Return the (x, y) coordinate for the center point of the cell that contains the specified text.  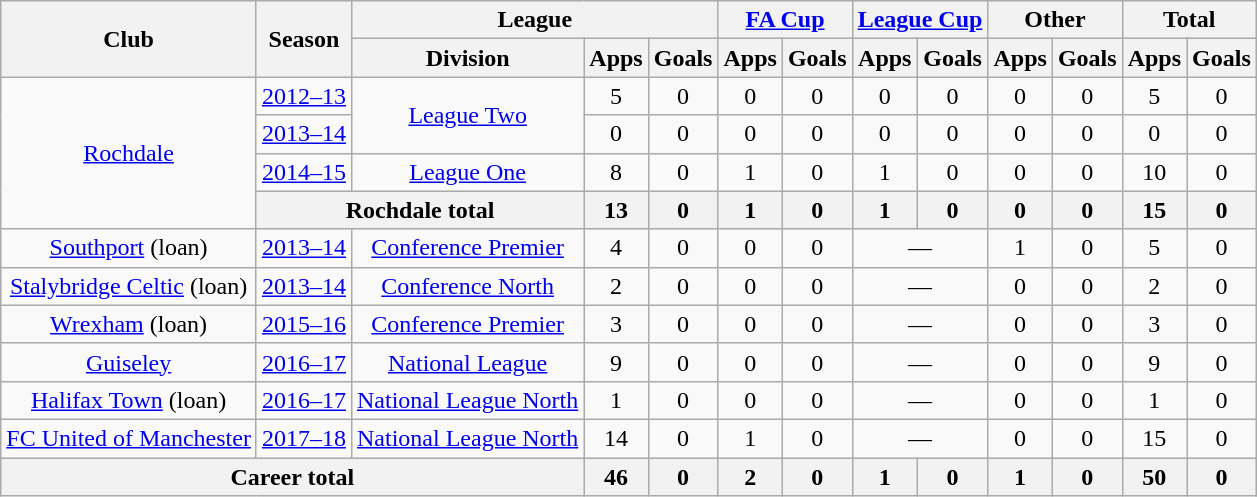
League (534, 20)
League Two (467, 115)
League One (467, 172)
League Cup (920, 20)
FC United of Manchester (129, 438)
13 (616, 210)
Season (304, 39)
8 (616, 172)
Rochdale total (420, 210)
Southport (loan) (129, 248)
National League (467, 362)
Conference North (467, 286)
Total (1189, 20)
14 (616, 438)
10 (1154, 172)
Wrexham (loan) (129, 324)
2014–15 (304, 172)
2012–13 (304, 96)
46 (616, 477)
Stalybridge Celtic (loan) (129, 286)
Career total (292, 477)
Club (129, 39)
4 (616, 248)
2015–16 (304, 324)
50 (1154, 477)
Guiseley (129, 362)
FA Cup (785, 20)
Halifax Town (loan) (129, 400)
Rochdale (129, 153)
Other (1055, 20)
Division (467, 58)
2017–18 (304, 438)
